Locate the cell with the specified text and output its (x, y) center coordinate. 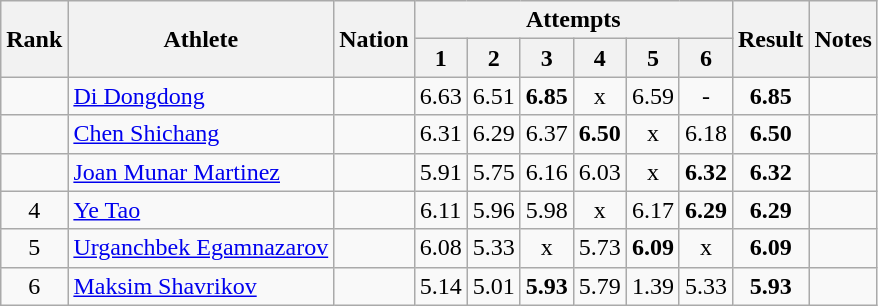
6.51 (494, 96)
6.03 (600, 172)
5.01 (494, 286)
6.37 (546, 134)
Urganchbek Egamnazarov (201, 248)
Attempts (573, 20)
6.11 (440, 210)
- (706, 96)
Nation (374, 39)
6.17 (652, 210)
Joan Munar Martinez (201, 172)
5.98 (546, 210)
Maksim Shavrikov (201, 286)
Ye Tao (201, 210)
1.39 (652, 286)
5.96 (494, 210)
6.16 (546, 172)
5.75 (494, 172)
Di Dongdong (201, 96)
Notes (843, 39)
Athlete (201, 39)
2 (494, 58)
Result (770, 39)
5.91 (440, 172)
6.31 (440, 134)
5.73 (600, 248)
5.14 (440, 286)
3 (546, 58)
Chen Shichang (201, 134)
6.63 (440, 96)
5.79 (600, 286)
6.08 (440, 248)
6.59 (652, 96)
Rank (34, 39)
1 (440, 58)
6.18 (706, 134)
